Provide the (X, Y) coordinate of the cell's center where the given text is located.  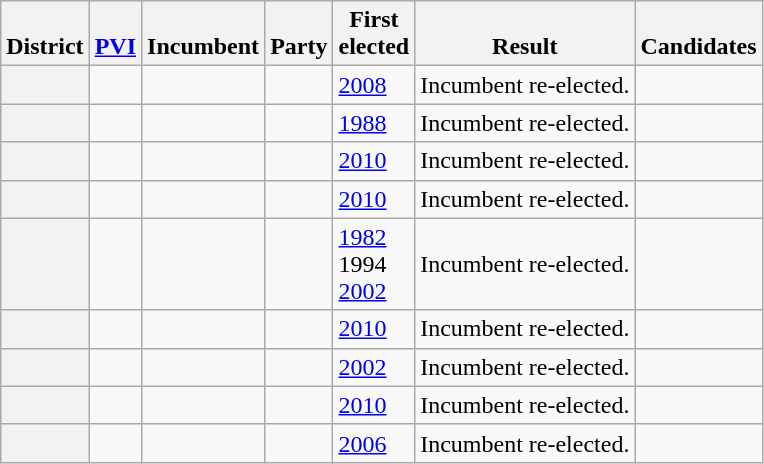
Firstelected (374, 34)
PVI (115, 34)
2008 (374, 85)
2006 (374, 443)
2002 (374, 367)
Party (299, 34)
1988 (374, 123)
Incumbent (204, 34)
Result (525, 34)
19821994 2002 (374, 264)
Candidates (698, 34)
District (45, 34)
